Output the [X, Y] coordinate of the center of the cell containing the given text.  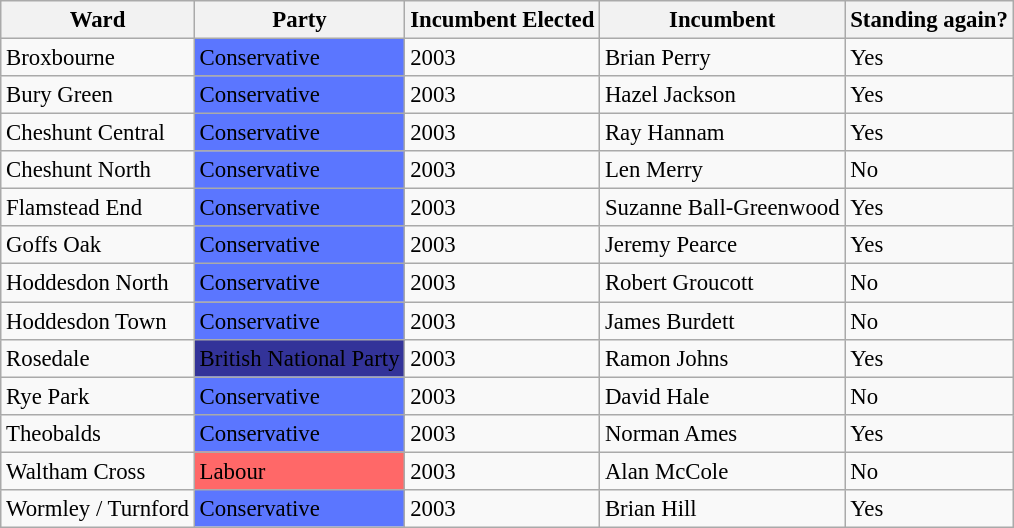
Suzanne Ball-Greenwood [722, 208]
Standing again? [929, 20]
Broxbourne [98, 58]
Rye Park [98, 396]
Ray Hannam [722, 133]
Len Merry [722, 170]
Incumbent [722, 20]
James Burdett [722, 321]
Party [300, 20]
Ward [98, 20]
Rosedale [98, 358]
Brian Perry [722, 58]
Waltham Cross [98, 471]
Ramon Johns [722, 358]
Hoddesdon North [98, 283]
Cheshunt North [98, 170]
Cheshunt Central [98, 133]
Norman Ames [722, 433]
David Hale [722, 396]
Labour [300, 471]
Wormley / Turnford [98, 509]
Jeremy Pearce [722, 245]
Hoddesdon Town [98, 321]
Flamstead End [98, 208]
Bury Green [98, 95]
Incumbent Elected [502, 20]
Goffs Oak [98, 245]
Theobalds [98, 433]
Robert Groucott [722, 283]
British National Party [300, 358]
Hazel Jackson [722, 95]
Brian Hill [722, 509]
Alan McCole [722, 471]
